Return the [x, y] coordinate for the center point of the cell that contains the specified text.  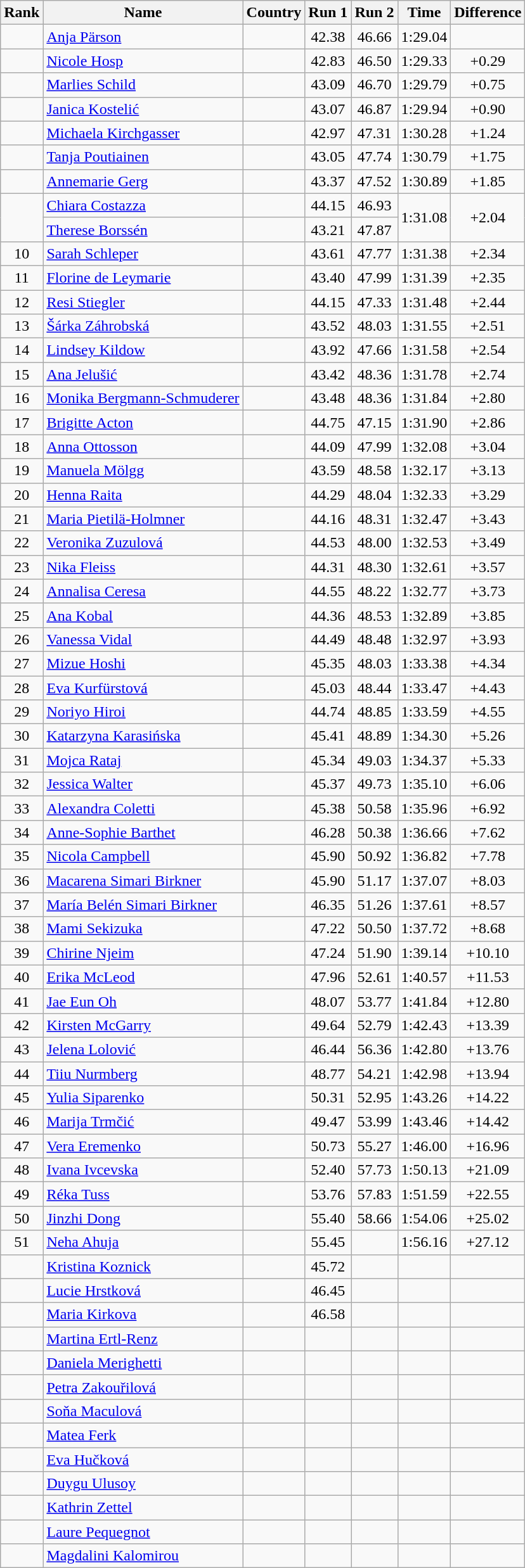
56.36 [374, 1049]
55.40 [328, 1218]
45.35 [328, 663]
+13.94 [488, 1074]
54.21 [374, 1074]
27 [22, 663]
Lucie Hrstková [143, 1291]
47.96 [328, 977]
1:32.17 [424, 471]
46.66 [374, 37]
Maria Kirkova [143, 1315]
43.21 [328, 229]
Anja Pärson [143, 37]
Laure Pequegnot [143, 1532]
+12.80 [488, 1001]
+21.09 [488, 1170]
25 [22, 615]
Therese Borssén [143, 229]
45.03 [328, 687]
Mami Sekizuka [143, 929]
18 [22, 447]
53.76 [328, 1194]
48.89 [374, 736]
28 [22, 687]
43.52 [328, 326]
1:33.59 [424, 712]
Nicola Campbell [143, 857]
+7.78 [488, 857]
14 [22, 350]
43.37 [328, 181]
+14.22 [488, 1098]
+25.02 [488, 1218]
+14.42 [488, 1122]
43.61 [328, 253]
48 [22, 1170]
1:31.90 [424, 423]
47.33 [374, 302]
Ivana Ivcevska [143, 1170]
16 [22, 398]
+2.35 [488, 277]
Jessica Walter [143, 784]
Florine de Leymarie [143, 277]
Manuela Mölgg [143, 471]
Jinzhi Dong [143, 1218]
Jelena Lolović [143, 1049]
+4.43 [488, 687]
1:31.08 [424, 217]
1:32.47 [424, 519]
1:32.89 [424, 615]
55.27 [374, 1146]
Run 2 [374, 13]
+5.26 [488, 736]
1:32.97 [424, 639]
45.72 [328, 1266]
Country [274, 13]
1:56.16 [424, 1242]
Kristina Koznick [143, 1266]
1:42.43 [424, 1025]
47.22 [328, 929]
Monika Bergmann-Schmuderer [143, 398]
45 [22, 1098]
42 [22, 1025]
Magdalini Kalomirou [143, 1556]
49 [22, 1194]
Mizue Hoshi [143, 663]
24 [22, 591]
42.83 [328, 61]
1:31.48 [424, 302]
49.73 [374, 784]
53.77 [374, 1001]
49.47 [328, 1122]
+2.44 [488, 302]
51 [22, 1242]
Brigitte Acton [143, 423]
57.73 [374, 1170]
36 [22, 881]
1:43.46 [424, 1122]
53.99 [374, 1122]
Michaela Kirchgasser [143, 133]
1:33.47 [424, 687]
44 [22, 1074]
50.50 [374, 929]
39 [22, 953]
+8.68 [488, 929]
48.00 [374, 543]
45.37 [328, 784]
Resi Stiegler [143, 302]
1:41.84 [424, 1001]
1:32.33 [424, 495]
Maria Pietilä-Holmner [143, 519]
43.42 [328, 374]
48.58 [374, 471]
1:36.66 [424, 832]
Rank [22, 13]
1:34.37 [424, 760]
48.22 [374, 591]
Soňa Maculová [143, 1411]
44.09 [328, 447]
1:31.84 [424, 398]
+13.39 [488, 1025]
43 [22, 1049]
57.83 [374, 1194]
Eva Hučková [143, 1459]
Šárka Záhrobská [143, 326]
46.70 [374, 85]
+4.55 [488, 712]
1:29.33 [424, 61]
+3.13 [488, 471]
Alexandra Coletti [143, 808]
48.04 [374, 495]
46.35 [328, 905]
23 [22, 567]
44.74 [328, 712]
1:42.98 [424, 1074]
37 [22, 905]
+1.75 [488, 157]
13 [22, 326]
+8.57 [488, 905]
Time [424, 13]
+3.85 [488, 615]
1:39.14 [424, 953]
50.92 [374, 857]
+0.90 [488, 109]
+2.04 [488, 217]
+13.76 [488, 1049]
47.87 [374, 229]
15 [22, 374]
Erika McLeod [143, 977]
+0.29 [488, 61]
Janica Kostelić [143, 109]
+2.51 [488, 326]
1:51.59 [424, 1194]
46.44 [328, 1049]
+1.85 [488, 181]
12 [22, 302]
1:31.39 [424, 277]
Sarah Schleper [143, 253]
38 [22, 929]
1:37.72 [424, 929]
1:37.61 [424, 905]
+5.33 [488, 760]
+11.53 [488, 977]
Nika Fleiss [143, 567]
52.61 [374, 977]
43.09 [328, 85]
Annalisa Ceresa [143, 591]
1:50.13 [424, 1170]
44.55 [328, 591]
Katarzyna Karasińska [143, 736]
Eva Kurfürstová [143, 687]
+2.34 [488, 253]
+10.10 [488, 953]
1:31.55 [424, 326]
Anne-Sophie Barthet [143, 832]
22 [22, 543]
1:29.79 [424, 85]
Ana Jelušić [143, 374]
1:31.78 [424, 374]
43.40 [328, 277]
+3.57 [488, 567]
34 [22, 832]
1:46.00 [424, 1146]
Vanessa Vidal [143, 639]
1:33.38 [424, 663]
Chirine Njeim [143, 953]
+6.92 [488, 808]
Yulia Siparenko [143, 1098]
1:29.04 [424, 37]
10 [22, 253]
Macarena Simari Birkner [143, 881]
43.07 [328, 109]
1:35.96 [424, 808]
1:32.53 [424, 543]
26 [22, 639]
44.75 [328, 423]
47.15 [374, 423]
+2.80 [488, 398]
50.73 [328, 1146]
1:42.80 [424, 1049]
44.29 [328, 495]
46.93 [374, 205]
50.58 [374, 808]
+3.29 [488, 495]
47.74 [374, 157]
46 [22, 1122]
+3.49 [488, 543]
30 [22, 736]
Kathrin Zettel [143, 1508]
Noriyo Hiroi [143, 712]
46.50 [374, 61]
1:54.06 [424, 1218]
47.66 [374, 350]
Anna Ottosson [143, 447]
+0.75 [488, 85]
+1.24 [488, 133]
Tanja Poutiainen [143, 157]
40 [22, 977]
11 [22, 277]
44.31 [328, 567]
Ana Kobal [143, 615]
Name [143, 13]
35 [22, 857]
49.03 [374, 760]
47.31 [374, 133]
+3.04 [488, 447]
55.45 [328, 1242]
Martina Ertl-Renz [143, 1339]
46.87 [374, 109]
Difference [488, 13]
1:35.10 [424, 784]
+4.34 [488, 663]
42.97 [328, 133]
46.58 [328, 1315]
48.85 [374, 712]
1:34.30 [424, 736]
+3.43 [488, 519]
Marlies Schild [143, 85]
1:31.58 [424, 350]
Kirsten McGarry [143, 1025]
+2.74 [488, 374]
1:30.89 [424, 181]
María Belén Simari Birkner [143, 905]
+3.73 [488, 591]
48.44 [374, 687]
50.38 [374, 832]
1:30.79 [424, 157]
Lindsey Kildow [143, 350]
1:29.94 [424, 109]
Run 1 [328, 13]
50.31 [328, 1098]
17 [22, 423]
44.16 [328, 519]
42.38 [328, 37]
1:36.82 [424, 857]
46.45 [328, 1291]
Veronika Zuzulová [143, 543]
45.34 [328, 760]
43.05 [328, 157]
43.48 [328, 398]
29 [22, 712]
44.36 [328, 615]
Mojca Rataj [143, 760]
Vera Eremenko [143, 1146]
33 [22, 808]
+8.03 [488, 881]
1:32.61 [424, 567]
41 [22, 1001]
Tiiu Nurmberg [143, 1074]
51.26 [374, 905]
19 [22, 471]
48.53 [374, 615]
47.77 [374, 253]
1:32.08 [424, 447]
44.49 [328, 639]
51.17 [374, 881]
21 [22, 519]
43.92 [328, 350]
47.52 [374, 181]
44.53 [328, 543]
48.48 [374, 639]
32 [22, 784]
58.66 [374, 1218]
51.90 [374, 953]
1:30.28 [424, 133]
20 [22, 495]
Duygu Ulusoy [143, 1484]
48.07 [328, 1001]
43.59 [328, 471]
Matea Ferk [143, 1435]
48.30 [374, 567]
Petra Zakouřilová [143, 1387]
+27.12 [488, 1242]
+2.54 [488, 350]
Annemarie Gerg [143, 181]
Réka Tuss [143, 1194]
50 [22, 1218]
Daniela Merighetti [143, 1363]
1:37.07 [424, 881]
1:40.57 [424, 977]
48.31 [374, 519]
1:32.77 [424, 591]
+6.06 [488, 784]
Neha Ahuja [143, 1242]
Henna Raita [143, 495]
1:31.38 [424, 253]
48.77 [328, 1074]
+7.62 [488, 832]
47 [22, 1146]
31 [22, 760]
Nicole Hosp [143, 61]
+2.86 [488, 423]
45.41 [328, 736]
49.64 [328, 1025]
45.38 [328, 808]
52.95 [374, 1098]
+3.93 [488, 639]
Chiara Costazza [143, 205]
46.28 [328, 832]
52.40 [328, 1170]
1:43.26 [424, 1098]
52.79 [374, 1025]
47.24 [328, 953]
+16.96 [488, 1146]
Marija Trmčić [143, 1122]
Jae Eun Oh [143, 1001]
+22.55 [488, 1194]
